Scan for the cell matching the given text and deliver its (X, Y) coordinate at center. 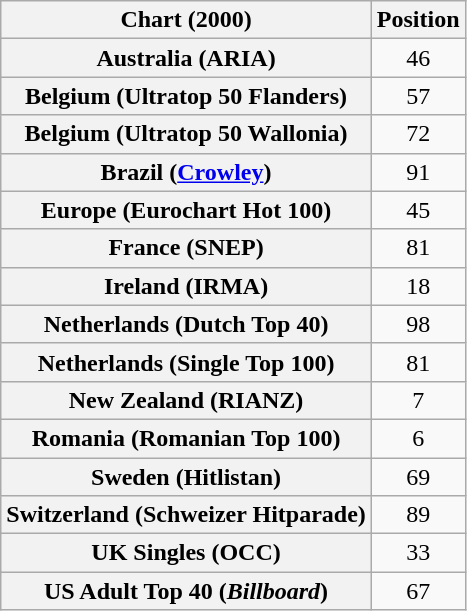
US Adult Top 40 (Billboard) (186, 591)
46 (418, 58)
New Zealand (RIANZ) (186, 400)
67 (418, 591)
Ireland (IRMA) (186, 286)
Sweden (Hitlistan) (186, 477)
Belgium (Ultratop 50 Flanders) (186, 96)
Belgium (Ultratop 50 Wallonia) (186, 134)
45 (418, 210)
33 (418, 553)
69 (418, 477)
Chart (2000) (186, 20)
Netherlands (Dutch Top 40) (186, 324)
89 (418, 515)
57 (418, 96)
6 (418, 438)
UK Singles (OCC) (186, 553)
Australia (ARIA) (186, 58)
Brazil (Crowley) (186, 172)
18 (418, 286)
72 (418, 134)
91 (418, 172)
7 (418, 400)
France (SNEP) (186, 248)
Europe (Eurochart Hot 100) (186, 210)
Netherlands (Single Top 100) (186, 362)
Romania (Romanian Top 100) (186, 438)
Position (418, 20)
Switzerland (Schweizer Hitparade) (186, 515)
98 (418, 324)
